From the cell containing the given text, extract its center point as [x, y] coordinate. 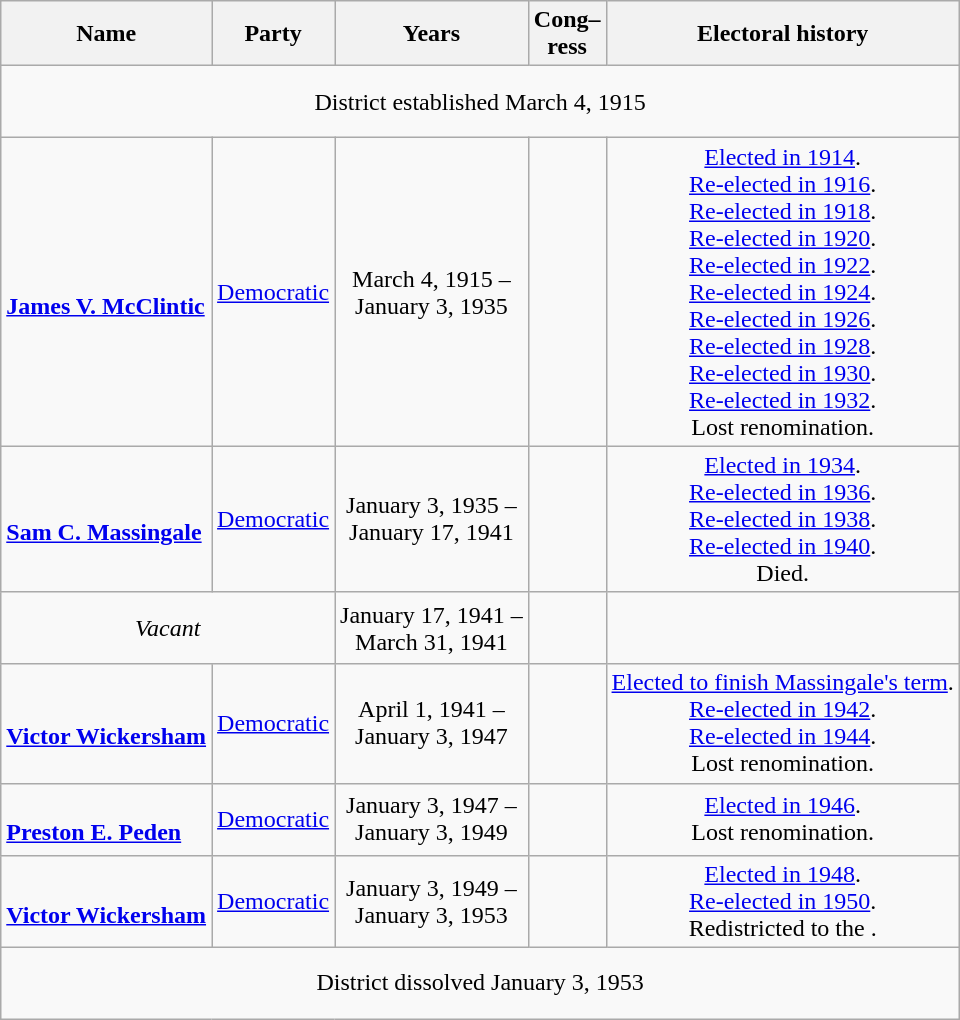
Elected in 1946.Lost renomination. [782, 819]
January 3, 1949 –January 3, 1953 [432, 901]
Sam C. Massingale [106, 519]
April 1, 1941 –January 3, 1947 [432, 724]
Party [274, 34]
March 4, 1915 –January 3, 1935 [432, 292]
Elected in 1934.Re-elected in 1936.Re-elected in 1938.Re-elected in 1940.Died. [782, 519]
Electoral history [782, 34]
District established March 4, 1915 [480, 102]
Name [106, 34]
Cong–ress [567, 34]
Vacant [168, 628]
James V. McClintic [106, 292]
January 3, 1935 –January 17, 1941 [432, 519]
January 17, 1941 –March 31, 1941 [432, 628]
Elected to finish Massingale's term.Re-elected in 1942.Re-elected in 1944.Lost renomination. [782, 724]
Elected in 1948.Re-elected in 1950.Redistricted to the . [782, 901]
January 3, 1947 –January 3, 1949 [432, 819]
Preston E. Peden [106, 819]
Years [432, 34]
District dissolved January 3, 1953 [480, 983]
